Output the (x, y) coordinate of the center of the cell containing the given text.  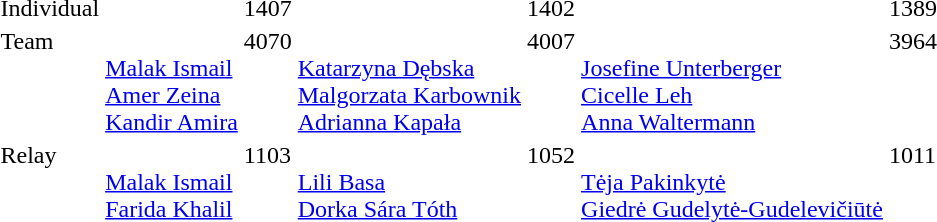
Malak IsmailAmer ZeinaKandir Amira (172, 82)
Katarzyna DębskaMalgorzata KarbownikAdrianna Kapała (409, 82)
4070 (268, 82)
Josefine UnterbergerCicelle LehAnna Waltermann (732, 82)
4007 (552, 82)
